Output the (x, y) coordinate of the center of the cell containing the given text.  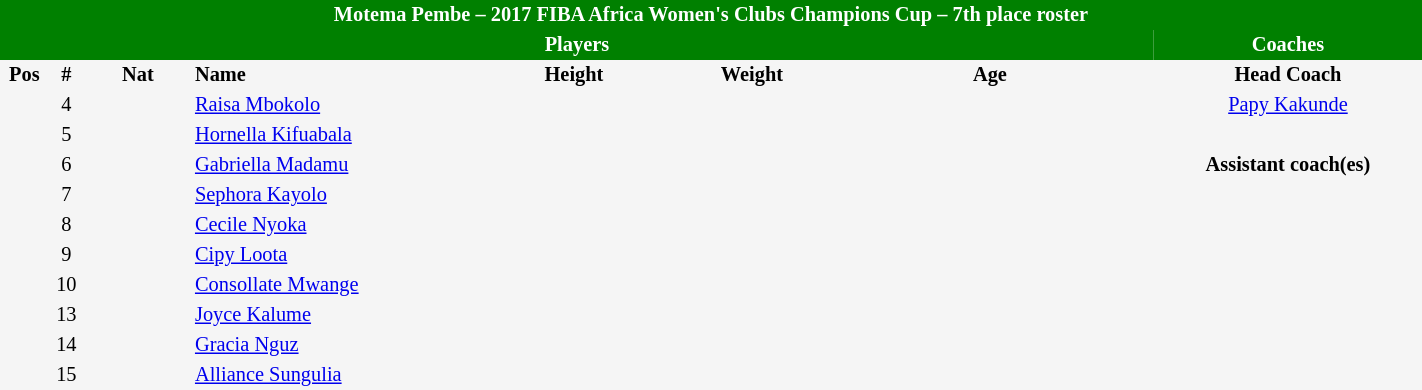
Players (577, 45)
Joyce Kalume (331, 315)
Cecile Nyoka (331, 225)
# (66, 75)
Pos (24, 75)
Raisa Mbokolo (331, 105)
13 (66, 315)
Head Coach (1288, 75)
Alliance Sungulia (331, 375)
Gracia Nguz (331, 345)
Assistant coach(es) (1288, 165)
Age (990, 75)
Height (574, 75)
Nat (138, 75)
4 (66, 105)
Papy Kakunde (1288, 105)
Gabriella Madamu (331, 165)
9 (66, 255)
Cipy Loota (331, 255)
Sephora Kayolo (331, 195)
8 (66, 225)
7 (66, 195)
Name (331, 75)
15 (66, 375)
10 (66, 285)
Consollate Mwange (331, 285)
Motema Pembe – 2017 FIBA Africa Women's Clubs Champions Cup – 7th place roster (711, 15)
14 (66, 345)
6 (66, 165)
5 (66, 135)
Hornella Kifuabala (331, 135)
Weight (752, 75)
Coaches (1288, 45)
